Extract the (X, Y) coordinate from the center of the cell holding the provided text.  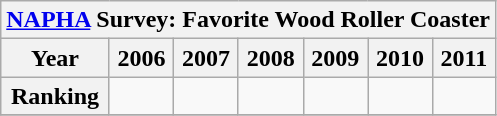
2007 (206, 58)
2011 (464, 58)
2008 (270, 58)
Ranking (55, 96)
2009 (336, 58)
Year (55, 58)
2006 (142, 58)
2010 (400, 58)
NAPHA Survey: Favorite Wood Roller Coaster (248, 20)
